Determine the [x, y] coordinate at the center of the cell enclosing the given text.  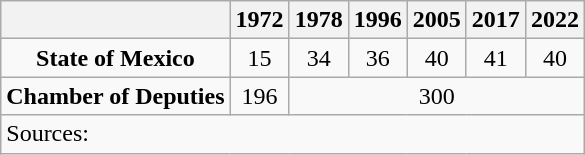
1972 [260, 20]
Chamber of Deputies [116, 96]
2017 [496, 20]
34 [318, 58]
2005 [436, 20]
State of Mexico [116, 58]
300 [436, 96]
196 [260, 96]
Sources: [293, 134]
1996 [378, 20]
2022 [554, 20]
1978 [318, 20]
41 [496, 58]
36 [378, 58]
15 [260, 58]
